Capture the cell that displays the provided text and extract its (X, Y) central coordinate. 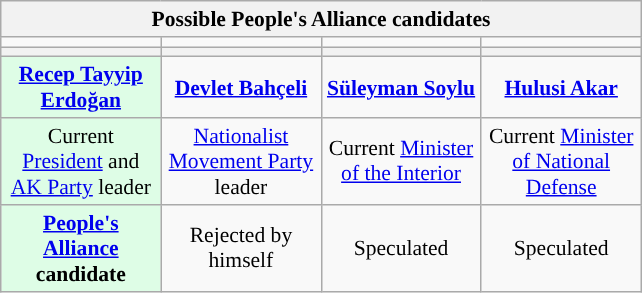
Süleyman Soylu (401, 88)
Recep Tayyip Erdoğan (81, 88)
Nationalist Movement Party leader (241, 162)
Current President and AK Party leader (81, 162)
Possible People's Alliance candidates (321, 19)
People's Alliance candidate (81, 248)
Current Minister of the Interior (401, 162)
Current Minister of National Defense (561, 162)
Hulusi Akar (561, 88)
Rejected by himself (241, 248)
Devlet Bahçeli (241, 88)
